Determine the [X, Y] coordinate at the center of the cell enclosing the given text.  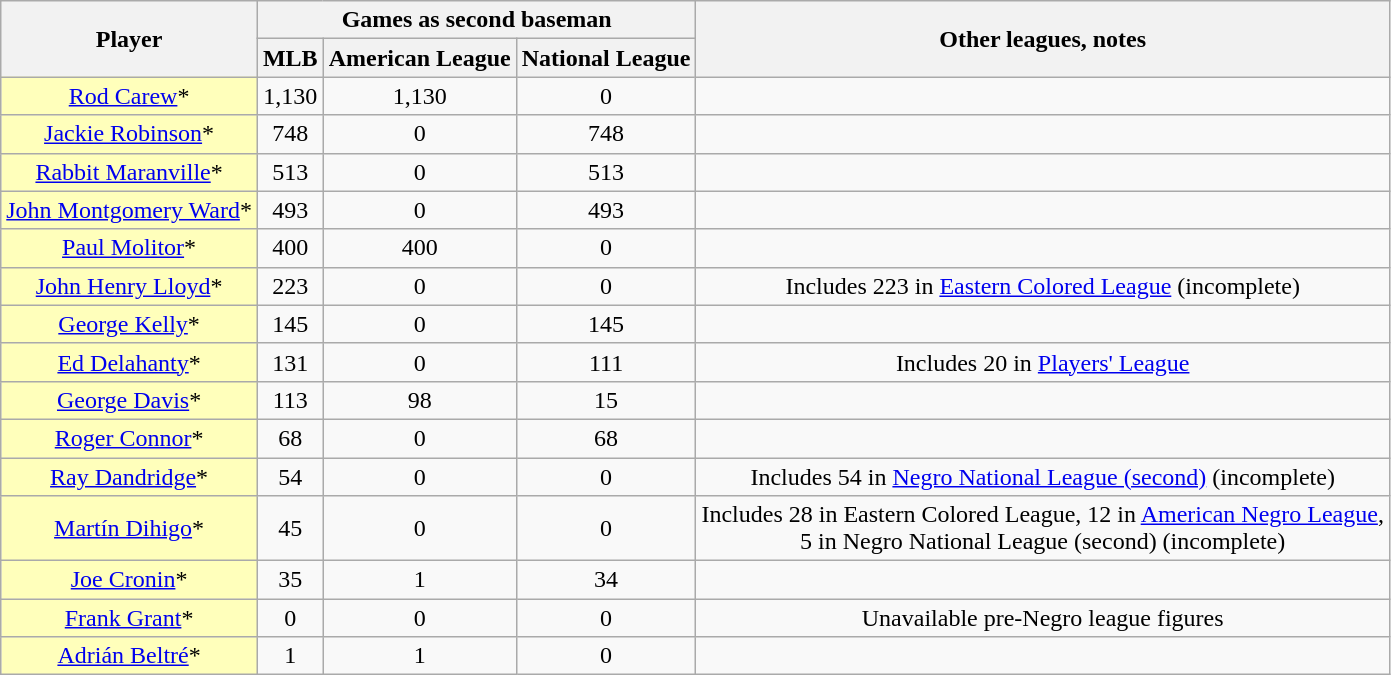
Frank Grant* [130, 618]
MLB [290, 58]
113 [290, 400]
Player [130, 39]
George Davis* [130, 400]
Rabbit Maranville* [130, 172]
Unavailable pre-Negro league figures [1042, 618]
Includes 20 in Players' League [1042, 362]
Includes 54 in Negro National League (second) (incomplete) [1042, 477]
Games as second baseman [476, 20]
Adrián Beltré* [130, 656]
98 [420, 400]
Ray Dandridge* [130, 477]
Other leagues, notes [1042, 39]
54 [290, 477]
223 [290, 286]
American League [420, 58]
Jackie Robinson* [130, 134]
National League [606, 58]
John Henry Lloyd* [130, 286]
Includes 223 in Eastern Colored League (incomplete) [1042, 286]
131 [290, 362]
34 [606, 580]
15 [606, 400]
Includes 28 in Eastern Colored League, 12 in American Negro League, 5 in Negro National League (second) (incomplete) [1042, 528]
John Montgomery Ward* [130, 210]
George Kelly* [130, 324]
Joe Cronin* [130, 580]
45 [290, 528]
Roger Connor* [130, 438]
111 [606, 362]
35 [290, 580]
Martín Dihigo* [130, 528]
Paul Molitor* [130, 248]
Rod Carew* [130, 96]
Ed Delahanty* [130, 362]
